Provide the (x, y) coordinate of the cell's center where the given text is located.  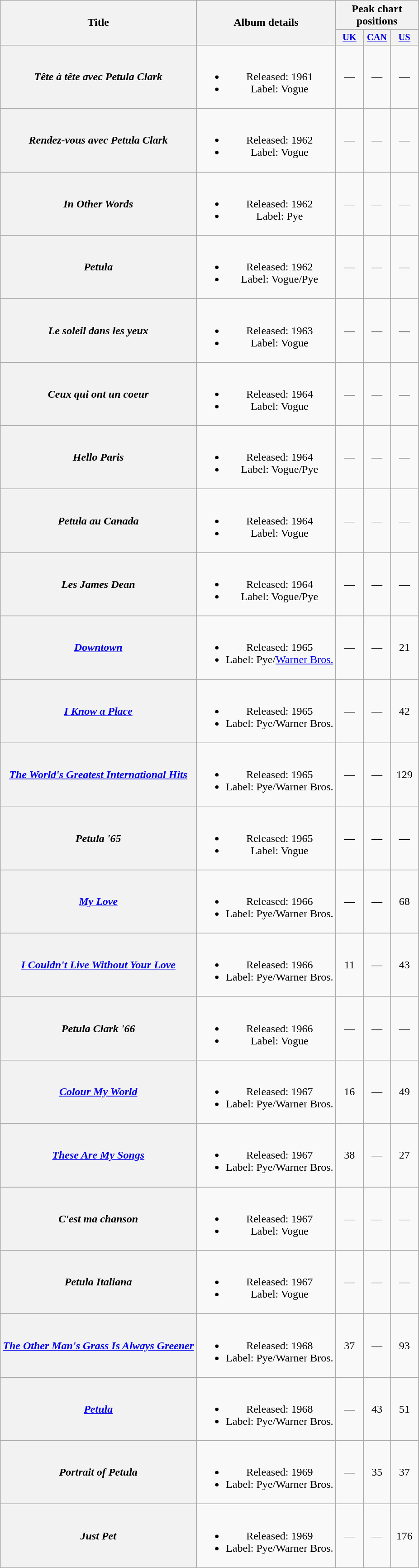
UK (349, 38)
49 (405, 1092)
Petula au Canada (99, 521)
27 (405, 1155)
129 (405, 774)
Petula Italiana (99, 1282)
Downtown (99, 648)
Released: 1962 Label: Pye (266, 204)
Released: 1962 Label: Vogue/Pye (266, 267)
Ceux qui ont un coeur (99, 394)
42 (405, 711)
21 (405, 648)
These Are My Songs (99, 1155)
176 (405, 1536)
51 (405, 1409)
Released: 1963 Label: Vogue (266, 331)
Released: 1961 Label: Vogue (266, 77)
My Love (99, 901)
Rendez-vous avec Petula Clark (99, 140)
16 (349, 1092)
Peak chart positions (377, 15)
Petula Clark '66 (99, 1028)
In Other Words (99, 204)
Released: 1966 Label: Vogue (266, 1028)
Released: 1962 Label: Vogue (266, 140)
35 (377, 1472)
Album details (266, 23)
The Other Man's Grass Is Always Greener (99, 1346)
Just Pet (99, 1536)
Les James Dean (99, 584)
CAN (377, 38)
C'est ma chanson (99, 1219)
Title (99, 23)
68 (405, 901)
I Couldn't Live Without Your Love (99, 965)
Released: 1965 Label: Vogue (266, 838)
Le soleil dans les yeux (99, 331)
Hello Paris (99, 457)
Tête à tête avec Petula Clark (99, 77)
11 (349, 965)
US (405, 38)
93 (405, 1346)
Portrait of Petula (99, 1472)
The World's Greatest International Hits (99, 774)
38 (349, 1155)
Petula '65 (99, 838)
I Know a Place (99, 711)
Colour My World (99, 1092)
